Locate the cell with the specified text and output its [X, Y] center coordinate. 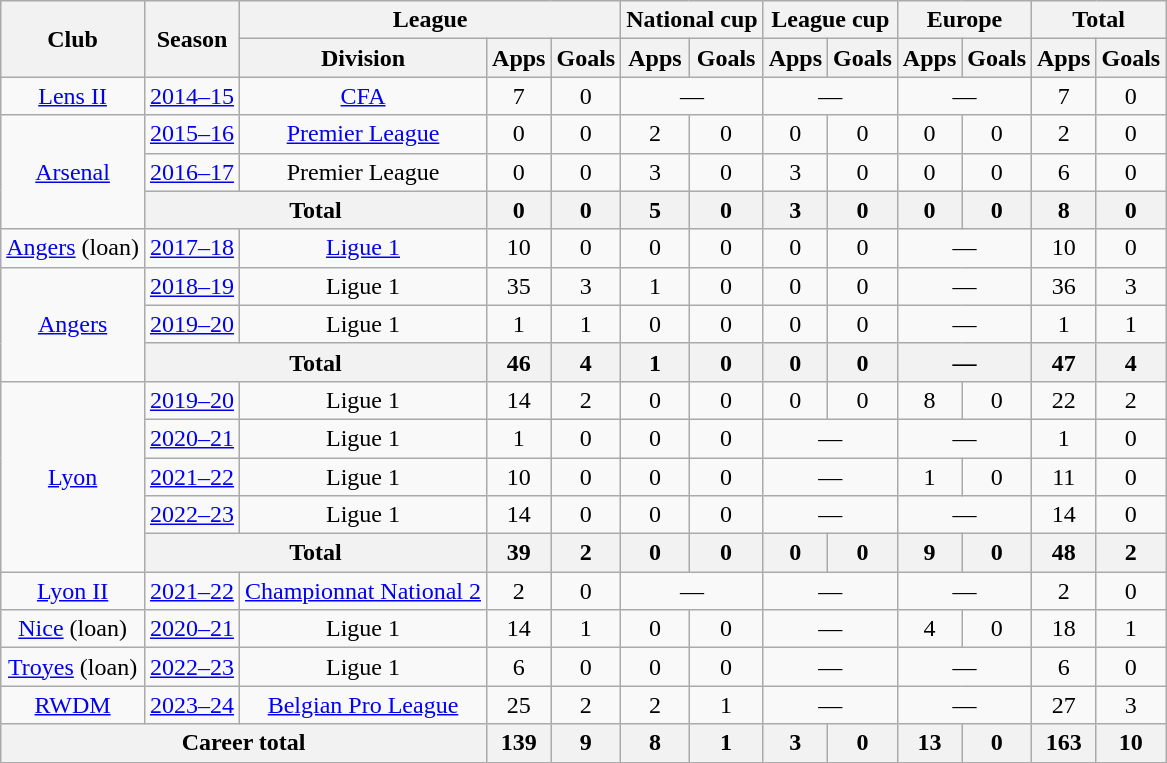
2023–24 [192, 705]
Europe [964, 20]
2015–16 [192, 134]
RWDM [73, 705]
2017–18 [192, 248]
18 [1064, 629]
Arsenal [73, 172]
11 [1064, 477]
Lyon II [73, 591]
39 [519, 553]
Lyon [73, 476]
47 [1064, 362]
Championnat National 2 [364, 591]
CFA [364, 96]
2014–15 [192, 96]
25 [519, 705]
Angers (loan) [73, 248]
League [430, 20]
48 [1064, 553]
46 [519, 362]
Season [192, 39]
22 [1064, 400]
13 [929, 743]
35 [519, 286]
Troyes (loan) [73, 667]
Belgian Pro League [364, 705]
5 [655, 210]
Division [364, 58]
163 [1064, 743]
27 [1064, 705]
Career total [244, 743]
36 [1064, 286]
Club [73, 39]
2016–17 [192, 172]
2018–19 [192, 286]
139 [519, 743]
National cup [692, 20]
League cup [830, 20]
Lens II [73, 96]
Nice (loan) [73, 629]
Angers [73, 324]
